Locate the cell with the specified text and output its (x, y) center coordinate. 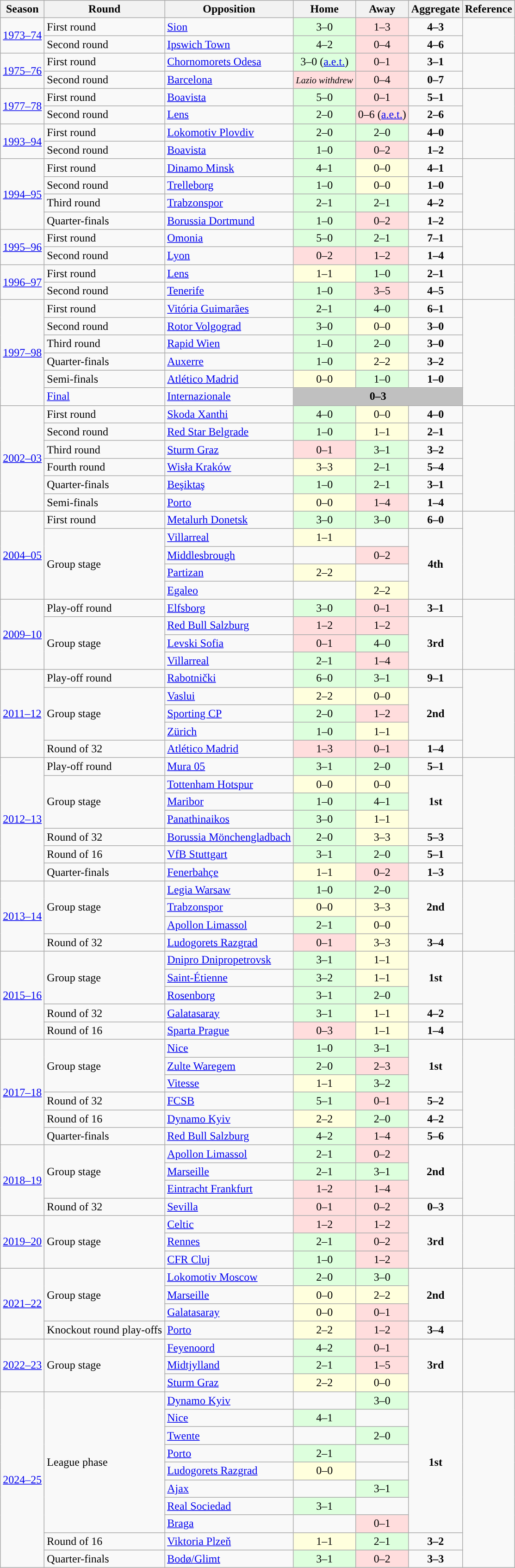
2009–10 (22, 634)
0–7 (435, 80)
Panathinaikos (229, 819)
Trelleborg (229, 185)
2015–16 (22, 995)
2017–18 (22, 1092)
4–5 (435, 291)
Bodø/Glimt (229, 1559)
4–6 (435, 44)
5–4 (435, 467)
FCSB (229, 1101)
Legia Warsaw (229, 890)
4–3 (435, 27)
1977–78 (22, 106)
2–3 (382, 1066)
Lokomotiv Moscow (229, 1277)
Real Sociedad (229, 1506)
Lazio withdrew (324, 80)
Lyon (229, 256)
1975–76 (22, 71)
Rotor Volgograd (229, 326)
Viktoria Plzeň (229, 1541)
Partizan (229, 573)
Dinamo Minsk (229, 167)
Maribor (229, 802)
Opposition (229, 9)
Chornomorets Odesa (229, 62)
2022–23 (22, 1365)
Twente (229, 1436)
5–2 (435, 1101)
0–6 (a.e.t.) (382, 115)
4th (435, 564)
9–1 (435, 678)
Zulte Waregem (229, 1066)
Ipswich Town (229, 44)
Sevilla (229, 1207)
Saint-Étienne (229, 978)
League phase (105, 1462)
Braga (229, 1524)
CFR Cluj (229, 1259)
Rapid Wien (229, 344)
Round (105, 9)
2002–03 (22, 458)
2011–12 (22, 713)
Ajax (229, 1488)
Sparta Prague (229, 1030)
Egaleo (229, 590)
2013–14 (22, 916)
6–1 (435, 309)
Middlesbrough (229, 555)
2018–19 (22, 1180)
Beşiktaş (229, 484)
2–6 (435, 115)
2004–05 (22, 555)
Barcelona (229, 80)
Sion (229, 27)
Tottenham Hotspur (229, 784)
Wisła Kraków (229, 467)
Vitesse (229, 1084)
Feyenoord (229, 1348)
Elfsborg (229, 608)
Season (22, 9)
Midtjylland (229, 1365)
3–5 (382, 291)
2012–13 (22, 819)
Internazionale (229, 397)
5–3 (435, 837)
1993–94 (22, 141)
1–5 (382, 1365)
Dnipro Dnipropetrovsk (229, 960)
1973–74 (22, 36)
2019–20 (22, 1242)
Zürich (229, 731)
1997–98 (22, 353)
7–1 (435, 238)
Skoda Xanthi (229, 414)
Final (105, 397)
Vaslui (229, 696)
Lokomotiv Plovdiv (229, 132)
Fenerbahçe (229, 872)
Red Star Belgrade (229, 432)
Away (382, 9)
Fourth round (105, 467)
Eintracht Frankfurt (229, 1189)
Celtic (229, 1224)
Vitória Guimarães (229, 309)
Rabotnički (229, 678)
2024–25 (22, 1480)
Aggregate (435, 9)
5–6 (435, 1136)
Mura 05 (229, 766)
3–0 (a.e.t.) (324, 62)
Levski Sofia (229, 643)
Rosenborg (229, 995)
Reference (489, 9)
1996–97 (22, 282)
Tenerife (229, 291)
2021–22 (22, 1303)
Metalurh Donetsk (229, 520)
Sporting CP (229, 713)
Omonia (229, 238)
1995–96 (22, 247)
Borussia Mönchengladbach (229, 837)
1994–95 (22, 194)
Rennes (229, 1242)
VfB Stuttgart (229, 855)
Auxerre (229, 361)
Knockout round play-offs (105, 1330)
Borussia Dortmund (229, 221)
Home (324, 9)
